Return the (x, y) coordinate for the center point of the cell that contains the specified text.  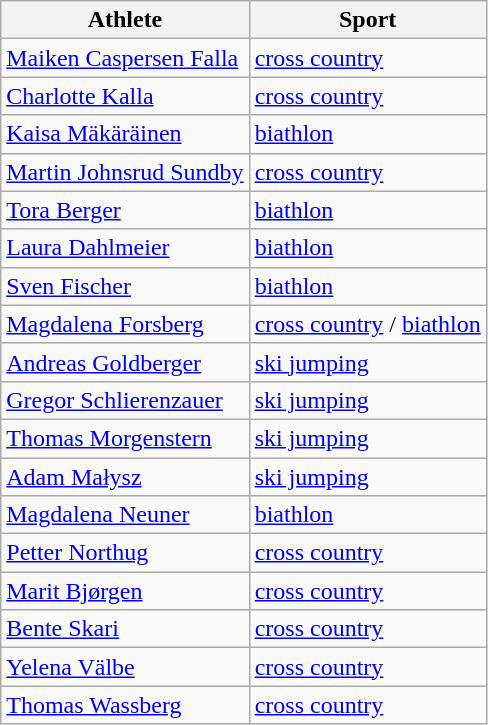
Magdalena Neuner (125, 515)
Adam Małysz (125, 477)
Sport (368, 20)
Martin Johnsrud Sundby (125, 172)
Tora Berger (125, 210)
Thomas Morgenstern (125, 438)
Gregor Schlierenzauer (125, 400)
Petter Northug (125, 553)
Maiken Caspersen Falla (125, 58)
Sven Fischer (125, 286)
Athlete (125, 20)
Kaisa Mäkäräinen (125, 134)
Yelena Välbe (125, 667)
Laura Dahlmeier (125, 248)
Marit Bjørgen (125, 591)
Charlotte Kalla (125, 96)
Thomas Wassberg (125, 705)
Magdalena Forsberg (125, 324)
Andreas Goldberger (125, 362)
Bente Skari (125, 629)
cross country / biathlon (368, 324)
